Pinpoint the cell where the given text exists, returning its [x, y] midpoint coordinate. 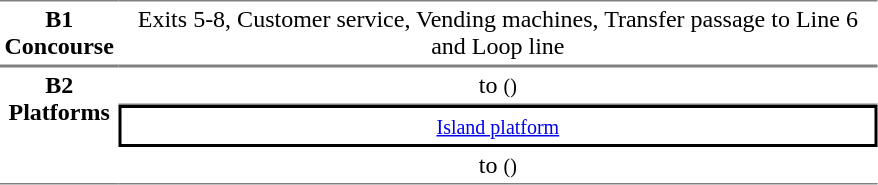
Exits 5-8, Customer service, Vending machines, Transfer passage to Line 6 and Loop line [498, 33]
Island platform [498, 126]
B2Platforms [59, 125]
B1Concourse [59, 33]
